Search for the cell housing the specified text and yield its [x, y] center coordinate. 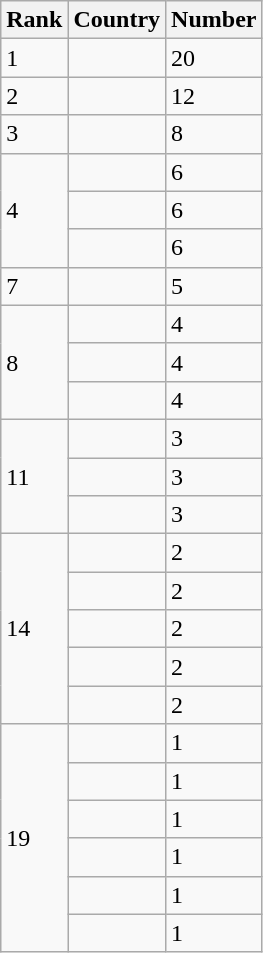
14 [34, 629]
11 [34, 476]
Number [214, 20]
19 [34, 838]
7 [34, 286]
Country [117, 20]
Rank [34, 20]
12 [214, 96]
5 [214, 286]
20 [214, 58]
